Output the [X, Y] coordinate of the center of the cell containing the given text.  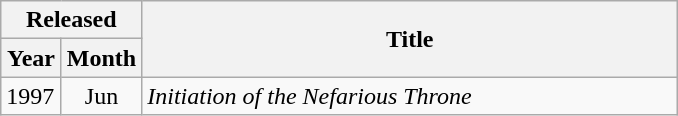
Released [72, 20]
Title [410, 39]
1997 [32, 96]
Jun [101, 96]
Initiation of the Nefarious Throne [410, 96]
Year [32, 58]
Month [101, 58]
